Return (x, y) of the center of cell containing provided text 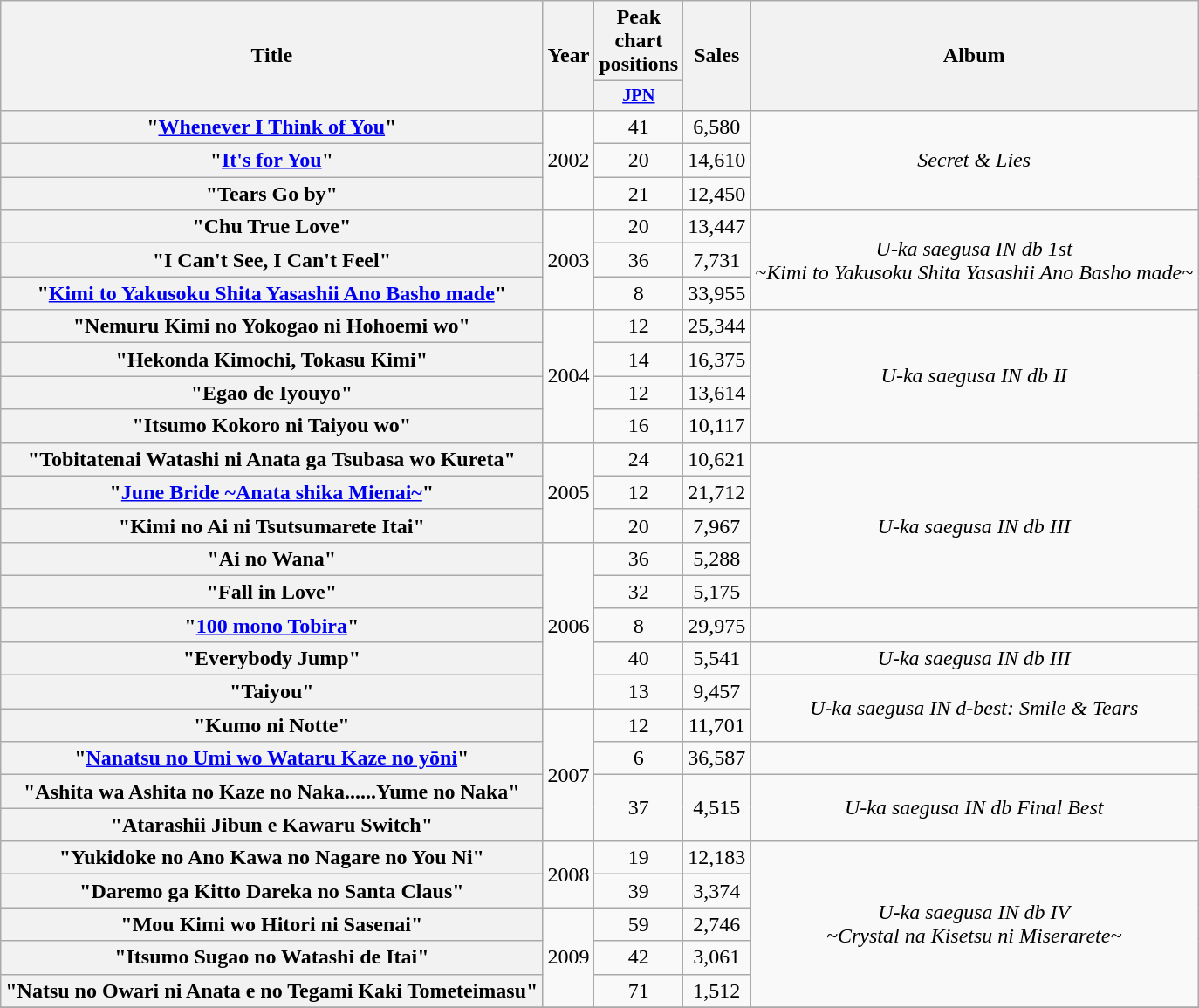
32 (639, 592)
"It's for You" (272, 161)
"Atarashii Jibun e Kawaru Switch" (272, 825)
2006 (569, 625)
9,457 (717, 692)
13,614 (717, 393)
Secret & Lies (974, 160)
"Hekonda Kimochi, Tokasu Kimi" (272, 360)
"Nemuru Kimi no Yokogao ni Hohoemi wo" (272, 326)
5,175 (717, 592)
"Ashita wa Ashita no Kaze no Naka......Yume no Naka" (272, 792)
7,731 (717, 260)
2007 (569, 775)
4,515 (717, 808)
2003 (569, 260)
5,288 (717, 559)
12,450 (717, 194)
"Itsumo Kokoro ni Taiyou wo" (272, 426)
6 (639, 758)
"Itsumo Sugao no Watashi de Itai" (272, 957)
"Tears Go by" (272, 194)
10,117 (717, 426)
"Kimi to Yakusoku Shita Yasashii Ano Basho made" (272, 293)
3,374 (717, 891)
"Mou Kimi wo Hitori ni Sasenai" (272, 924)
41 (639, 127)
21 (639, 194)
42 (639, 957)
2009 (569, 957)
37 (639, 808)
10,621 (717, 459)
JPN (639, 96)
2002 (569, 160)
11,701 (717, 725)
14,610 (717, 161)
71 (639, 991)
"Whenever I Think of You" (272, 127)
U-ka saegusa IN db Final Best (974, 808)
"Daremo ga Kitto Dareka no Santa Claus" (272, 891)
36,587 (717, 758)
16 (639, 426)
14 (639, 360)
"Chu True Love" (272, 227)
16,375 (717, 360)
29,975 (717, 625)
"100 mono Tobira" (272, 625)
Year (569, 56)
Title (272, 56)
13 (639, 692)
"I Can't See, I Can't Feel" (272, 260)
U-ka saegusa IN db 1st~Kimi to Yakusoku Shita Yasashii Ano Basho made~ (974, 260)
Album (974, 56)
"Fall in Love" (272, 592)
59 (639, 924)
21,712 (717, 492)
"Everybody Jump" (272, 658)
33,955 (717, 293)
"Kimi no Ai ni Tsutsumarete Itai" (272, 525)
"Kumo ni Notte" (272, 725)
7,967 (717, 525)
"Natsu no Owari ni Anata e no Tegami Kaki Tometeimasu" (272, 991)
"Egao de Iyouyo" (272, 393)
"Nanatsu no Umi wo Wataru Kaze no yōni" (272, 758)
Peak chart positions (639, 41)
"June Bride ~Anata shika Mienai~" (272, 492)
2008 (569, 874)
Sales (717, 56)
"Yukidoke no Ano Kawa no Nagare no You Ni" (272, 858)
5,541 (717, 658)
2004 (569, 376)
2,746 (717, 924)
U-ka saegusa IN db IV~Crystal na Kisetsu ni Miserarete~ (974, 924)
"Taiyou" (272, 692)
24 (639, 459)
U-ka saegusa IN d-best: Smile & Tears (974, 709)
25,344 (717, 326)
6,580 (717, 127)
39 (639, 891)
13,447 (717, 227)
40 (639, 658)
"Ai no Wana" (272, 559)
12,183 (717, 858)
"Tobitatenai Watashi ni Anata ga Tsubasa wo Kureta" (272, 459)
19 (639, 858)
U-ka saegusa IN db II (974, 376)
3,061 (717, 957)
1,512 (717, 991)
2005 (569, 492)
